For the text-containing cell, return its midpoint in (X, Y) coordinate format. 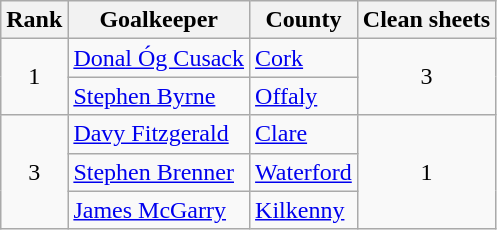
James McGarry (159, 210)
Goalkeeper (159, 20)
Rank (34, 20)
Stephen Brenner (159, 172)
Stephen Byrne (159, 96)
Davy Fitzgerald (159, 134)
Cork (304, 58)
Donal Óg Cusack (159, 58)
Clean sheets (426, 20)
Kilkenny (304, 210)
Waterford (304, 172)
Offaly (304, 96)
County (304, 20)
Clare (304, 134)
